Extract the (x, y) coordinate from the center of the cell holding the provided text.  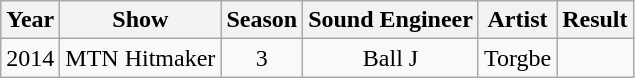
Torgbe (517, 58)
3 (262, 58)
Show (140, 20)
Result (595, 20)
Ball J (391, 58)
Artist (517, 20)
Sound Engineer (391, 20)
Season (262, 20)
2014 (30, 58)
MTN Hitmaker (140, 58)
Year (30, 20)
